Search for the cell housing the specified text and yield its (X, Y) center coordinate. 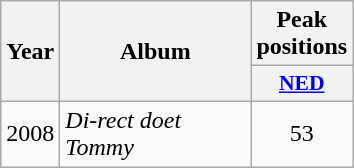
Year (30, 52)
Peak positions (302, 34)
NED (302, 84)
Di-rect doet Tommy (156, 134)
53 (302, 134)
2008 (30, 134)
Album (156, 52)
